Determine the (X, Y) coordinate at the center of the cell enclosing the given text.  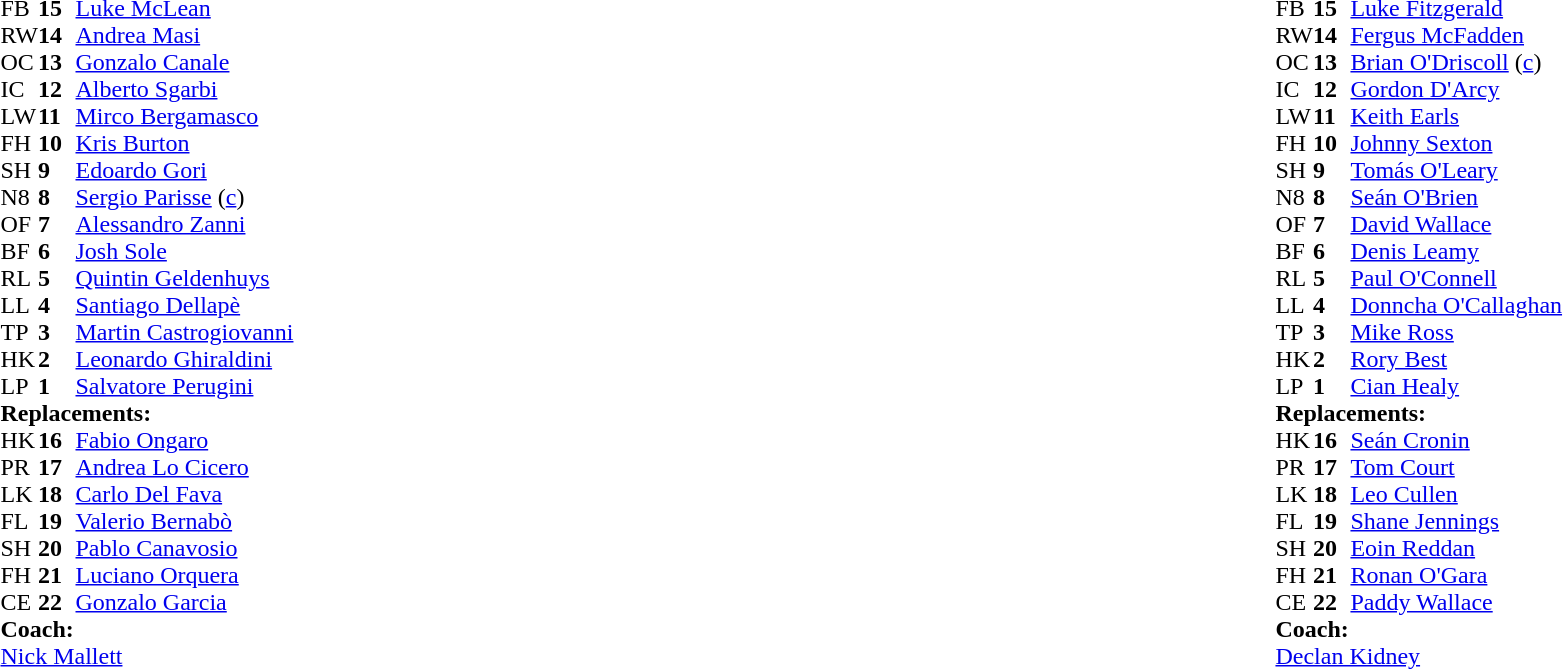
Cian Healy (1456, 386)
Josh Sole (185, 252)
Tomás O'Leary (1456, 170)
Alberto Sgarbi (185, 90)
Brian O'Driscoll (c) (1456, 62)
Leonardo Ghiraldini (185, 360)
Declan Kidney (1418, 656)
David Wallace (1456, 224)
Seán Cronin (1456, 440)
Ronan O'Gara (1456, 576)
Mike Ross (1456, 332)
Johnny Sexton (1456, 144)
Mirco Bergamasco (185, 116)
Quintin Geldenhuys (185, 278)
Shane Jennings (1456, 522)
Gordon D'Arcy (1456, 90)
Alessandro Zanni (185, 224)
Edoardo Gori (185, 170)
Martin Castrogiovanni (185, 332)
Gonzalo Garcia (185, 602)
Andrea Lo Cicero (185, 468)
Kris Burton (185, 144)
Eoin Reddan (1456, 548)
Luciano Orquera (185, 576)
Andrea Masi (185, 36)
Nick Mallett (146, 656)
Keith Earls (1456, 116)
Valerio Bernabò (185, 522)
Fergus McFadden (1456, 36)
Paddy Wallace (1456, 602)
Pablo Canavosio (185, 548)
Paul O'Connell (1456, 278)
Carlo Del Fava (185, 494)
Fabio Ongaro (185, 440)
Donncha O'Callaghan (1456, 306)
Rory Best (1456, 360)
Sergio Parisse (c) (185, 198)
Gonzalo Canale (185, 62)
Santiago Dellapè (185, 306)
Denis Leamy (1456, 252)
Tom Court (1456, 468)
Leo Cullen (1456, 494)
Seán O'Brien (1456, 198)
Salvatore Perugini (185, 386)
